Pinpoint the cell where the given text exists, returning its (x, y) midpoint coordinate. 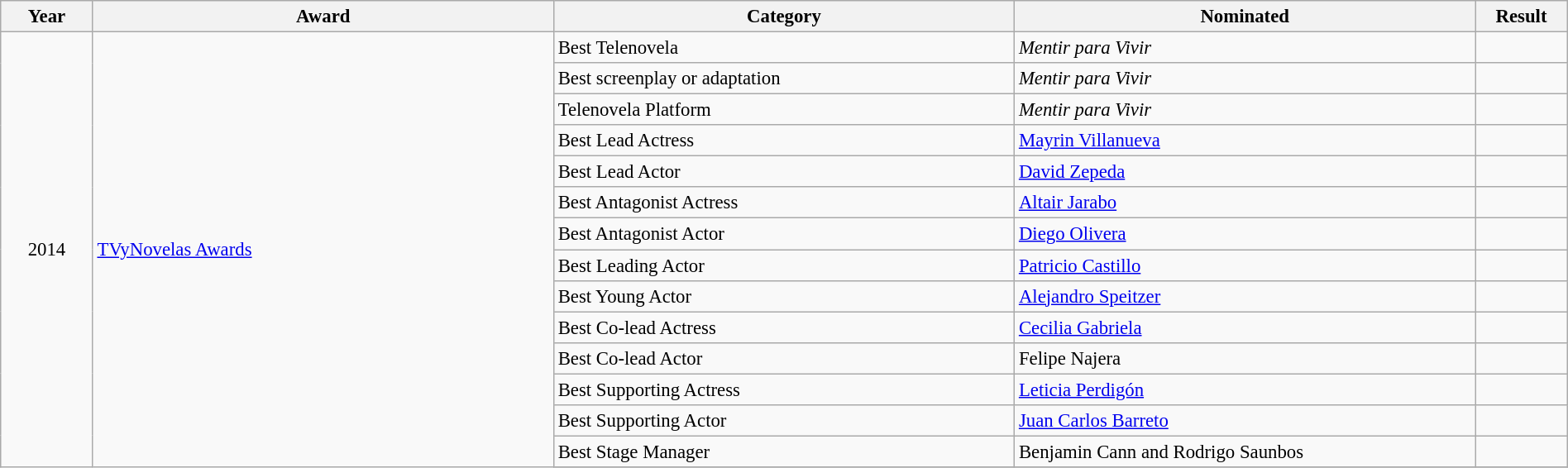
Nominated (1245, 17)
Best Telenovela (784, 48)
Alejandro Speitzer (1245, 296)
Diego Olivera (1245, 234)
Best Lead Actor (784, 172)
Altair Jarabo (1245, 203)
David Zepeda (1245, 172)
Best Lead Actress (784, 141)
Cecilia Gabriela (1245, 327)
Best Stage Manager (784, 451)
Category (784, 17)
TVyNovelas Awards (323, 250)
Best screenplay or adaptation (784, 79)
Award (323, 17)
Best Young Actor (784, 296)
Best Supporting Actor (784, 421)
Best Co-lead Actor (784, 358)
Mayrin Villanueva (1245, 141)
Juan Carlos Barreto (1245, 421)
2014 (46, 250)
Felipe Najera (1245, 358)
Best Leading Actor (784, 265)
Telenovela Platform (784, 110)
Patricio Castillo (1245, 265)
Year (46, 17)
Best Supporting Actress (784, 389)
Benjamin Cann and Rodrigo Saunbos (1245, 451)
Result (1522, 17)
Leticia Perdigón (1245, 389)
Best Antagonist Actress (784, 203)
Best Antagonist Actor (784, 234)
Best Co-lead Actress (784, 327)
